Locate the cell with the specified text and output its (X, Y) center coordinate. 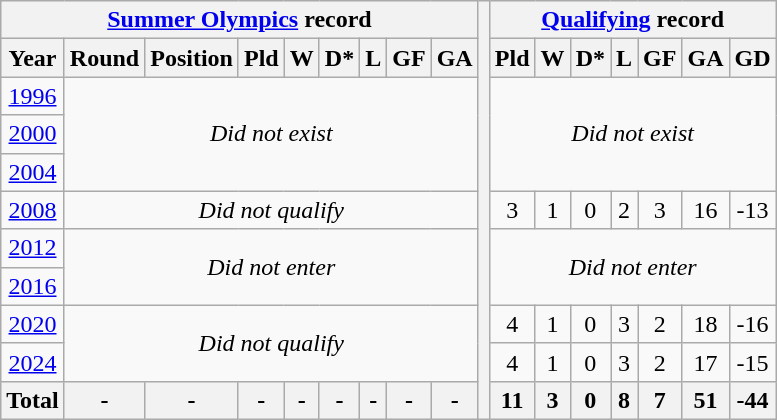
2024 (33, 362)
11 (512, 400)
2020 (33, 324)
2016 (33, 286)
Summer Olympics record (240, 20)
Year (33, 58)
GD (752, 58)
-44 (752, 400)
16 (706, 210)
Position (192, 58)
Total (33, 400)
51 (706, 400)
2000 (33, 134)
18 (706, 324)
2004 (33, 172)
Round (104, 58)
-16 (752, 324)
7 (660, 400)
-15 (752, 362)
1996 (33, 96)
Qualifying record (632, 20)
8 (624, 400)
2012 (33, 248)
-13 (752, 210)
17 (706, 362)
2008 (33, 210)
